Extract the (x, y) coordinate from the center of the cell holding the provided text.  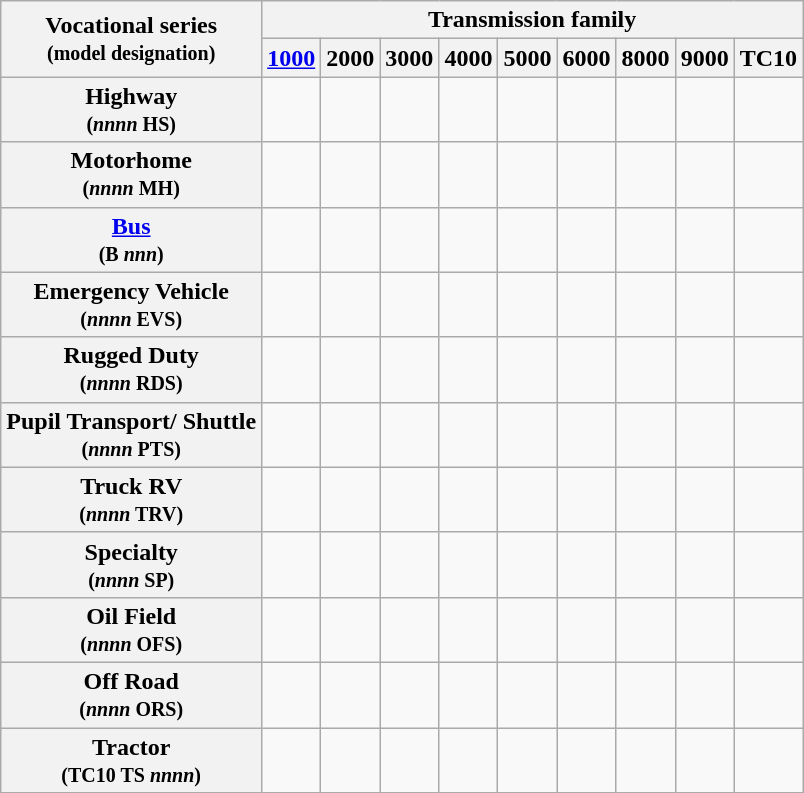
Rugged Duty(nnnn RDS) (132, 370)
Truck RV(nnnn TRV) (132, 500)
Vocational series(model designation) (132, 39)
Highway(nnnn HS) (132, 110)
2000 (350, 58)
9000 (704, 58)
3000 (410, 58)
Bus(B nnn) (132, 240)
5000 (528, 58)
6000 (586, 58)
Tractor(TC10 TS nnnn) (132, 760)
Oil Field(nnnn OFS) (132, 630)
Specialty(nnnn SP) (132, 564)
4000 (468, 58)
TC10 (768, 58)
Emergency Vehicle(nnnn EVS) (132, 304)
Off Road(nnnn ORS) (132, 694)
8000 (646, 58)
Pupil Transport/ Shuttle(nnnn PTS) (132, 434)
Transmission family (532, 20)
1000 (292, 58)
Motorhome(nnnn MH) (132, 174)
